Pinpoint the cell where the given text exists, returning its [x, y] midpoint coordinate. 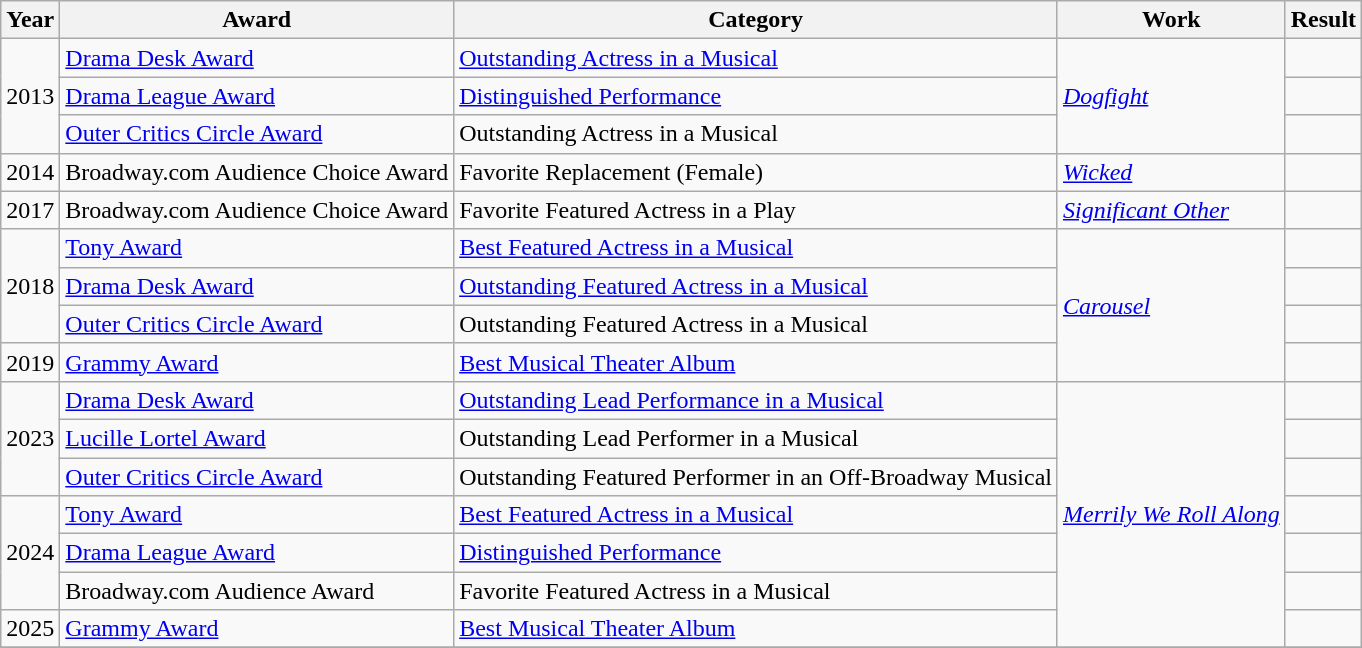
Outstanding Lead Performer in a Musical [756, 438]
Outstanding Lead Performance in a Musical [756, 400]
Outstanding Featured Performer in an Off-Broadway Musical [756, 477]
Significant Other [1171, 210]
2019 [30, 362]
2024 [30, 553]
Award [257, 20]
Favorite Replacement (Female) [756, 172]
2018 [30, 286]
Year [30, 20]
Result [1323, 20]
Dogfight [1171, 96]
Lucille Lortel Award [257, 438]
Favorite Featured Actress in a Play [756, 210]
Carousel [1171, 305]
Favorite Featured Actress in a Musical [756, 591]
Category [756, 20]
Merrily We Roll Along [1171, 514]
2014 [30, 172]
Wicked [1171, 172]
2023 [30, 438]
2017 [30, 210]
2013 [30, 96]
Work [1171, 20]
Broadway.com Audience Award [257, 591]
2025 [30, 629]
